Capture the cell that displays the provided text and extract its (X, Y) central coordinate. 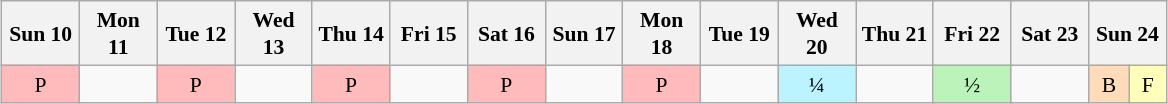
Sat 23 (1050, 33)
Thu 14 (351, 33)
¼ (817, 84)
Wed 20 (817, 33)
½ (972, 84)
Tue 12 (196, 33)
B (1110, 84)
Wed 13 (274, 33)
Sun 17 (584, 33)
Sat 16 (507, 33)
Sun 24 (1128, 33)
Mon 11 (118, 33)
Fri 15 (429, 33)
Tue 19 (739, 33)
F (1148, 84)
Thu 21 (895, 33)
Mon 18 (662, 33)
Sun 10 (41, 33)
Fri 22 (972, 33)
